Identify which cell holds the provided text, then report its (X, Y) central coordinate. 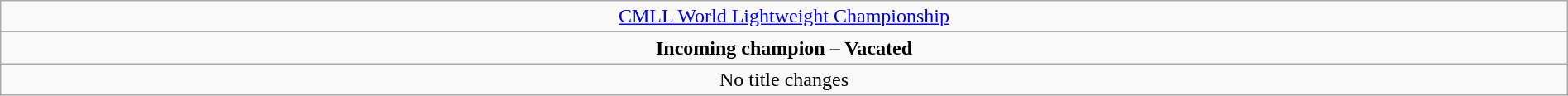
Incoming champion – Vacated (784, 48)
No title changes (784, 79)
CMLL World Lightweight Championship (784, 17)
